Determine the (x, y) coordinate at the center of the cell enclosing the given text.  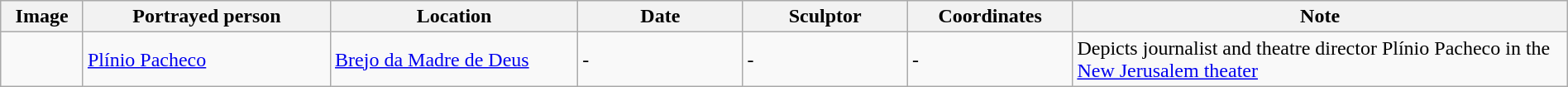
Note (1320, 17)
Coordinates (989, 17)
Portrayed person (207, 17)
Depicts journalist and theatre director Plínio Pacheco in the New Jerusalem theater (1320, 60)
Date (660, 17)
Location (455, 17)
Image (42, 17)
Plínio Pacheco (207, 60)
Brejo da Madre de Deus (455, 60)
Sculptor (825, 17)
